For the text-containing cell, return its midpoint in [x, y] coordinate format. 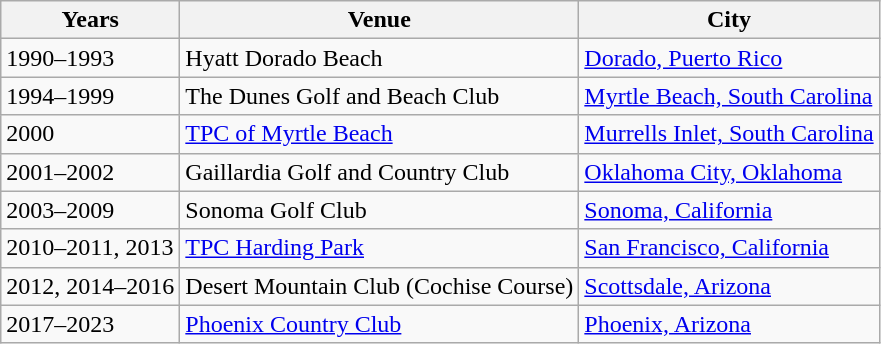
1994–1999 [90, 96]
Hyatt Dorado Beach [380, 58]
Oklahoma City, Oklahoma [729, 172]
Sonoma, California [729, 210]
Sonoma Golf Club [380, 210]
San Francisco, California [729, 248]
Dorado, Puerto Rico [729, 58]
2003–2009 [90, 210]
TPC of Myrtle Beach [380, 134]
1990–1993 [90, 58]
2010–2011, 2013 [90, 248]
City [729, 20]
TPC Harding Park [380, 248]
Years [90, 20]
Gaillardia Golf and Country Club [380, 172]
Venue [380, 20]
Desert Mountain Club (Cochise Course) [380, 286]
2001–2002 [90, 172]
2000 [90, 134]
2017–2023 [90, 324]
Myrtle Beach, South Carolina [729, 96]
The Dunes Golf and Beach Club [380, 96]
Phoenix Country Club [380, 324]
Phoenix, Arizona [729, 324]
Scottsdale, Arizona [729, 286]
Murrells Inlet, South Carolina [729, 134]
2012, 2014–2016 [90, 286]
